Capture the cell that displays the provided text and extract its [x, y] central coordinate. 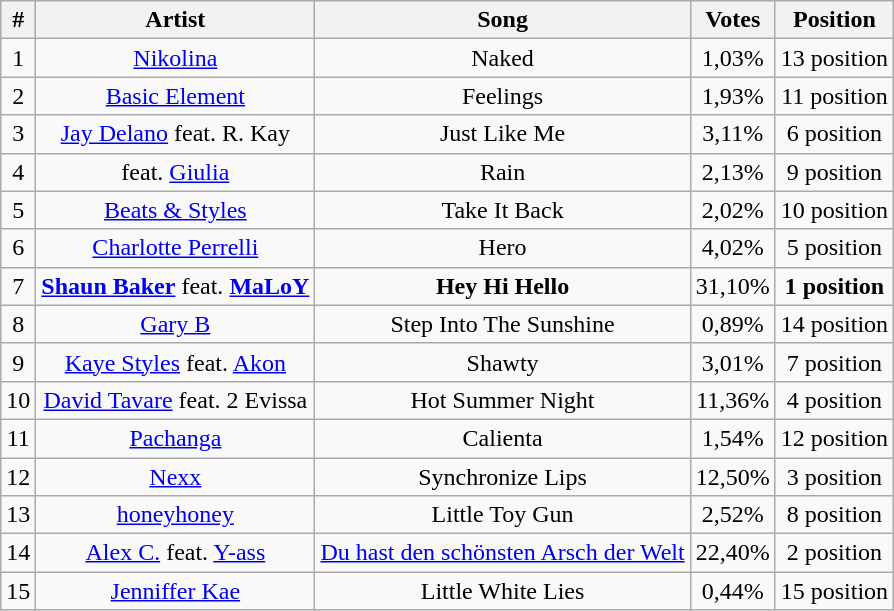
1 position [834, 286]
12 [18, 477]
honeyhoney [176, 515]
6 position [834, 134]
15 position [834, 591]
Take It Back [502, 210]
8 position [834, 515]
Rain [502, 172]
14 position [834, 324]
Position [834, 20]
2,13% [732, 172]
David Tavare feat. 2 Evissa [176, 400]
feat. Giulia [176, 172]
2 [18, 96]
2,52% [732, 515]
5 position [834, 248]
Alex C. feat. Y-ass [176, 553]
7 position [834, 362]
11 [18, 438]
4 position [834, 400]
Jenniffer Kae [176, 591]
Hero [502, 248]
3,11% [732, 134]
8 [18, 324]
9 position [834, 172]
Calienta [502, 438]
Du hast den schönsten Arsch der Welt [502, 553]
13 position [834, 58]
Song [502, 20]
Naked [502, 58]
11 position [834, 96]
Shaun Baker feat. MaLoY [176, 286]
13 [18, 515]
1 [18, 58]
Charlotte Perrelli [176, 248]
2 position [834, 553]
Feelings [502, 96]
Nikolina [176, 58]
9 [18, 362]
Just Like Me [502, 134]
Gary B [176, 324]
15 [18, 591]
4 [18, 172]
Jay Delano feat. R. Kay [176, 134]
# [18, 20]
Beats & Styles [176, 210]
Nexx [176, 477]
Synchronize Lips [502, 477]
31,10% [732, 286]
3 [18, 134]
14 [18, 553]
6 [18, 248]
1,93% [732, 96]
Step Into The Sunshine [502, 324]
3 position [834, 477]
12 position [834, 438]
1,54% [732, 438]
4,02% [732, 248]
Shawty [502, 362]
Little White Lies [502, 591]
11,36% [732, 400]
12,50% [732, 477]
3,01% [732, 362]
Votes [732, 20]
Hey Hi Hello [502, 286]
0,89% [732, 324]
22,40% [732, 553]
Little Toy Gun [502, 515]
Kaye Styles feat. Akon [176, 362]
Basic Element [176, 96]
2,02% [732, 210]
7 [18, 286]
0,44% [732, 591]
5 [18, 210]
10 [18, 400]
Pachanga [176, 438]
1,03% [732, 58]
10 position [834, 210]
Hot Summer Night [502, 400]
Artist [176, 20]
